Search for the cell housing the specified text and yield its (X, Y) center coordinate. 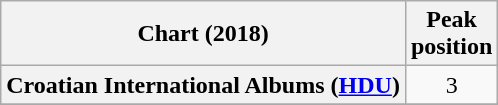
Chart (2018) (204, 34)
Croatian International Albums (HDU) (204, 85)
3 (451, 85)
Peakposition (451, 34)
